Detect which cell encompasses the target text, then output its (X, Y) center coordinate. 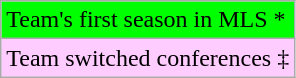
Team switched conferences ‡ (148, 58)
Team's first season in MLS * (148, 20)
